For the text-containing cell, return its midpoint in [x, y] coordinate format. 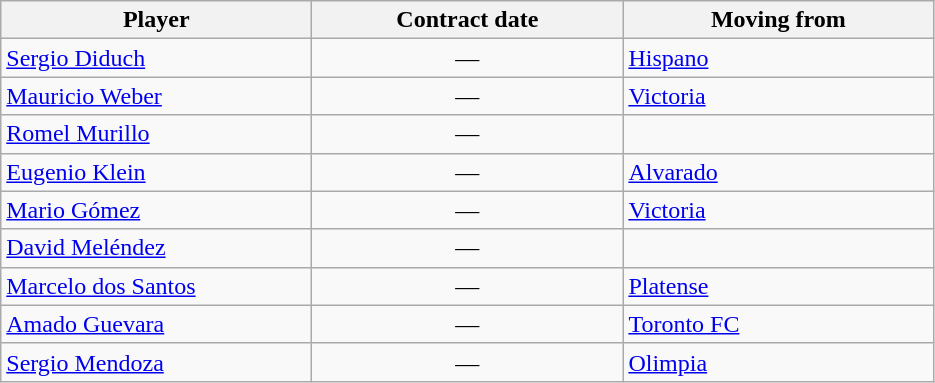
Eugenio Klein [156, 172]
Sergio Diduch [156, 58]
Olimpia [778, 362]
Mario Gómez [156, 210]
Toronto FC [778, 324]
Romel Murillo [156, 134]
Sergio Mendoza [156, 362]
David Meléndez [156, 248]
Moving from [778, 20]
Amado Guevara [156, 324]
Alvarado [778, 172]
Mauricio Weber [156, 96]
Hispano [778, 58]
Player [156, 20]
Marcelo dos Santos [156, 286]
Platense [778, 286]
Contract date [468, 20]
